Capture the cell that displays the provided text and extract its [X, Y] central coordinate. 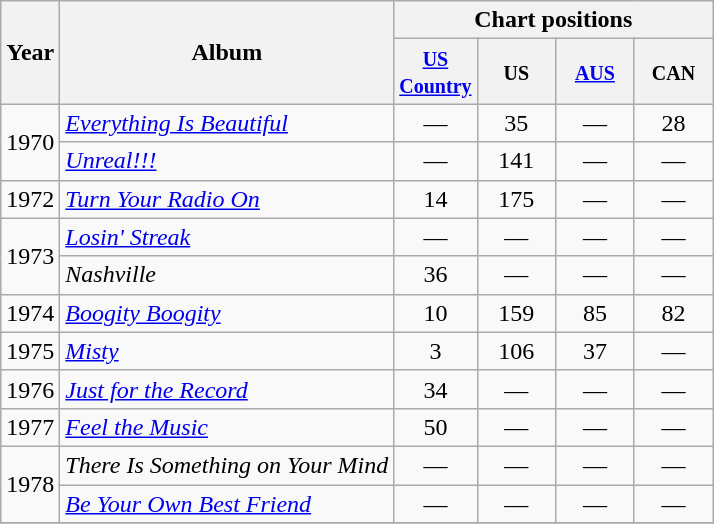
34 [436, 389]
Misty [227, 351]
10 [436, 313]
1978 [30, 484]
1974 [30, 313]
Nashville [227, 275]
1973 [30, 256]
Feel the Music [227, 427]
Losin' Streak [227, 237]
Turn Your Radio On [227, 199]
There Is Something on Your Mind [227, 465]
Year [30, 52]
28 [674, 123]
14 [436, 199]
Everything Is Beautiful [227, 123]
Album [227, 52]
1975 [30, 351]
Boogity Boogity [227, 313]
Unreal!!! [227, 161]
US Country [436, 72]
175 [516, 199]
1972 [30, 199]
Chart positions [554, 20]
3 [436, 351]
36 [436, 275]
159 [516, 313]
37 [596, 351]
CAN [674, 72]
82 [674, 313]
Be Your Own Best Friend [227, 503]
1970 [30, 142]
35 [516, 123]
85 [596, 313]
1976 [30, 389]
141 [516, 161]
50 [436, 427]
1977 [30, 427]
Just for the Record [227, 389]
AUS [596, 72]
US [516, 72]
106 [516, 351]
